Determine the [x, y] coordinate at the center of the cell enclosing the given text.  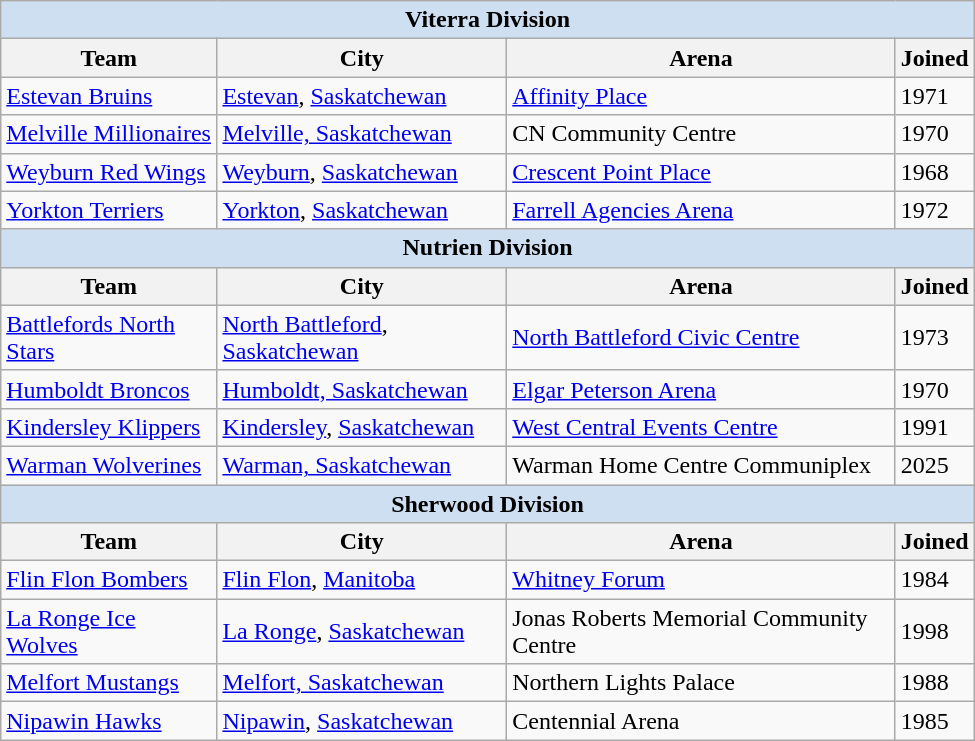
Affinity Place [701, 96]
1991 [934, 427]
Kindersley, Saskatchewan [362, 427]
Kindersley Klippers [109, 427]
1968 [934, 172]
Centennial Arena [701, 721]
1973 [934, 338]
Yorkton Terriers [109, 210]
Humboldt Broncos [109, 389]
Sherwood Division [488, 503]
Crescent Point Place [701, 172]
Estevan Bruins [109, 96]
Viterra Division [488, 20]
Whitney Forum [701, 580]
Northern Lights Palace [701, 683]
Melville Millionaires [109, 134]
Battlefords North Stars [109, 338]
Weyburn Red Wings [109, 172]
1988 [934, 683]
Nutrien Division [488, 248]
Melville, Saskatchewan [362, 134]
1984 [934, 580]
Warman, Saskatchewan [362, 465]
Yorkton, Saskatchewan [362, 210]
CN Community Centre [701, 134]
Farrell Agencies Arena [701, 210]
2025 [934, 465]
Elgar Peterson Arena [701, 389]
Nipawin, Saskatchewan [362, 721]
Flin Flon, Manitoba [362, 580]
1998 [934, 632]
Humboldt, Saskatchewan [362, 389]
Warman Home Centre Communiplex [701, 465]
Melfort Mustangs [109, 683]
1985 [934, 721]
Warman Wolverines [109, 465]
Flin Flon Bombers [109, 580]
La Ronge Ice Wolves [109, 632]
Estevan, Saskatchewan [362, 96]
North Battleford, Saskatchewan [362, 338]
1971 [934, 96]
Weyburn, Saskatchewan [362, 172]
West Central Events Centre [701, 427]
1972 [934, 210]
Melfort, Saskatchewan [362, 683]
North Battleford Civic Centre [701, 338]
La Ronge, Saskatchewan [362, 632]
Jonas Roberts Memorial Community Centre [701, 632]
Nipawin Hawks [109, 721]
